Locate the cell with the specified text and output its (x, y) center coordinate. 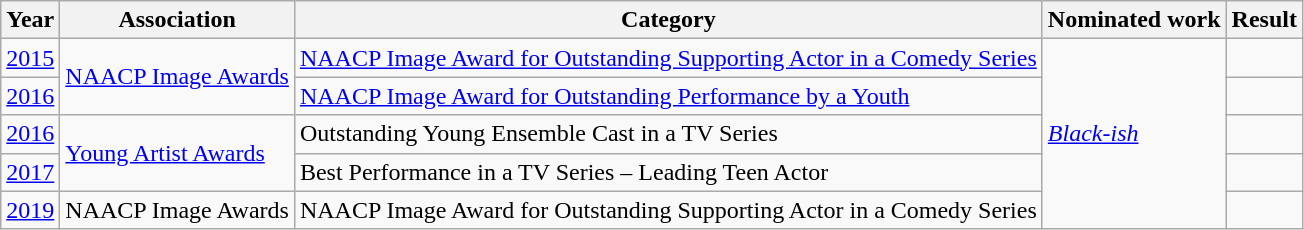
2015 (30, 58)
2019 (30, 210)
Result (1264, 20)
Young Artist Awards (178, 153)
Category (668, 20)
Nominated work (1134, 20)
Best Performance in a TV Series – Leading Teen Actor (668, 172)
Outstanding Young Ensemble Cast in a TV Series (668, 134)
NAACP Image Award for Outstanding Performance by a Youth (668, 96)
2017 (30, 172)
Year (30, 20)
Association (178, 20)
Black-ish (1134, 134)
